Pinpoint the cell where the given text exists, returning its [X, Y] midpoint coordinate. 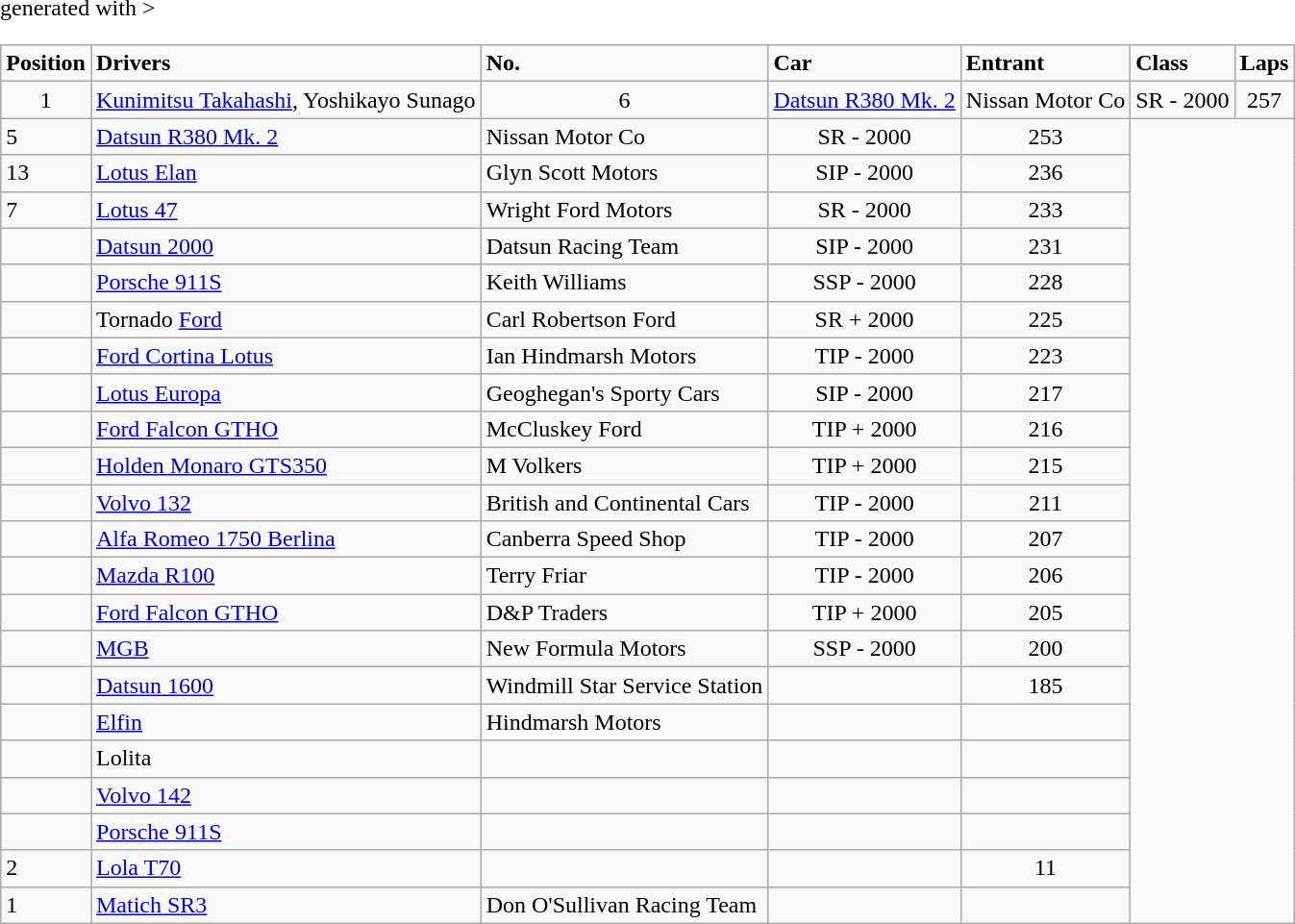
Windmill Star Service Station [625, 686]
Matich SR3 [286, 905]
231 [1045, 246]
Datsun 1600 [286, 686]
New Formula Motors [625, 649]
Geoghegan's Sporty Cars [625, 392]
D&P Traders [625, 612]
McCluskey Ford [625, 429]
Tornado Ford [286, 319]
Volvo 142 [286, 795]
185 [1045, 686]
Car [864, 63]
Position [46, 63]
Class [1183, 63]
207 [1045, 539]
Canberra Speed Shop [625, 539]
223 [1045, 356]
Volvo 132 [286, 503]
Hindmarsh Motors [625, 722]
216 [1045, 429]
215 [1045, 465]
Kunimitsu Takahashi, Yoshikayo Sunago [286, 100]
Datsun Racing Team [625, 246]
Wright Ford Motors [625, 210]
Alfa Romeo 1750 Berlina [286, 539]
Lotus Europa [286, 392]
Carl Robertson Ford [625, 319]
233 [1045, 210]
Laps [1264, 63]
7 [46, 210]
Datsun 2000 [286, 246]
Ford Cortina Lotus [286, 356]
Drivers [286, 63]
Terry Friar [625, 576]
253 [1045, 137]
Elfin [286, 722]
211 [1045, 503]
200 [1045, 649]
M Volkers [625, 465]
257 [1264, 100]
217 [1045, 392]
Glyn Scott Motors [625, 173]
11 [1045, 868]
Lola T70 [286, 868]
228 [1045, 283]
Lolita [286, 759]
206 [1045, 576]
Entrant [1045, 63]
5 [46, 137]
Ian Hindmarsh Motors [625, 356]
13 [46, 173]
Lotus Elan [286, 173]
205 [1045, 612]
SR + 2000 [864, 319]
Don O'Sullivan Racing Team [625, 905]
Holden Monaro GTS350 [286, 465]
Keith Williams [625, 283]
Mazda R100 [286, 576]
236 [1045, 173]
British and Continental Cars [625, 503]
2 [46, 868]
Lotus 47 [286, 210]
No. [625, 63]
225 [1045, 319]
6 [625, 100]
MGB [286, 649]
